Detect which cell encompasses the target text, then output its (x, y) center coordinate. 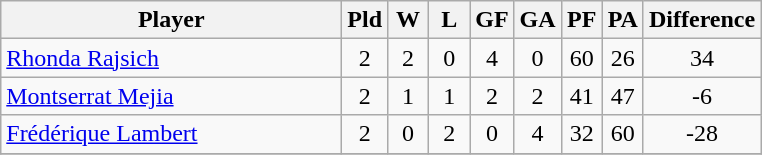
Pld (365, 20)
47 (622, 96)
34 (702, 58)
L (450, 20)
26 (622, 58)
Player (172, 20)
Frédérique Lambert (172, 134)
PF (582, 20)
-6 (702, 96)
W (408, 20)
-28 (702, 134)
Montserrat Mejia (172, 96)
Rhonda Rajsich (172, 58)
41 (582, 96)
PA (622, 20)
Difference (702, 20)
GF (492, 20)
GA (538, 20)
32 (582, 134)
